Pinpoint the cell where the given text exists, returning its [x, y] midpoint coordinate. 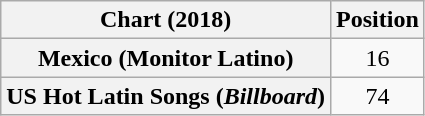
US Hot Latin Songs (Billboard) [166, 96]
Position [378, 20]
16 [378, 58]
74 [378, 96]
Chart (2018) [166, 20]
Mexico (Monitor Latino) [166, 58]
